Search for the cell housing the specified text and yield its (x, y) center coordinate. 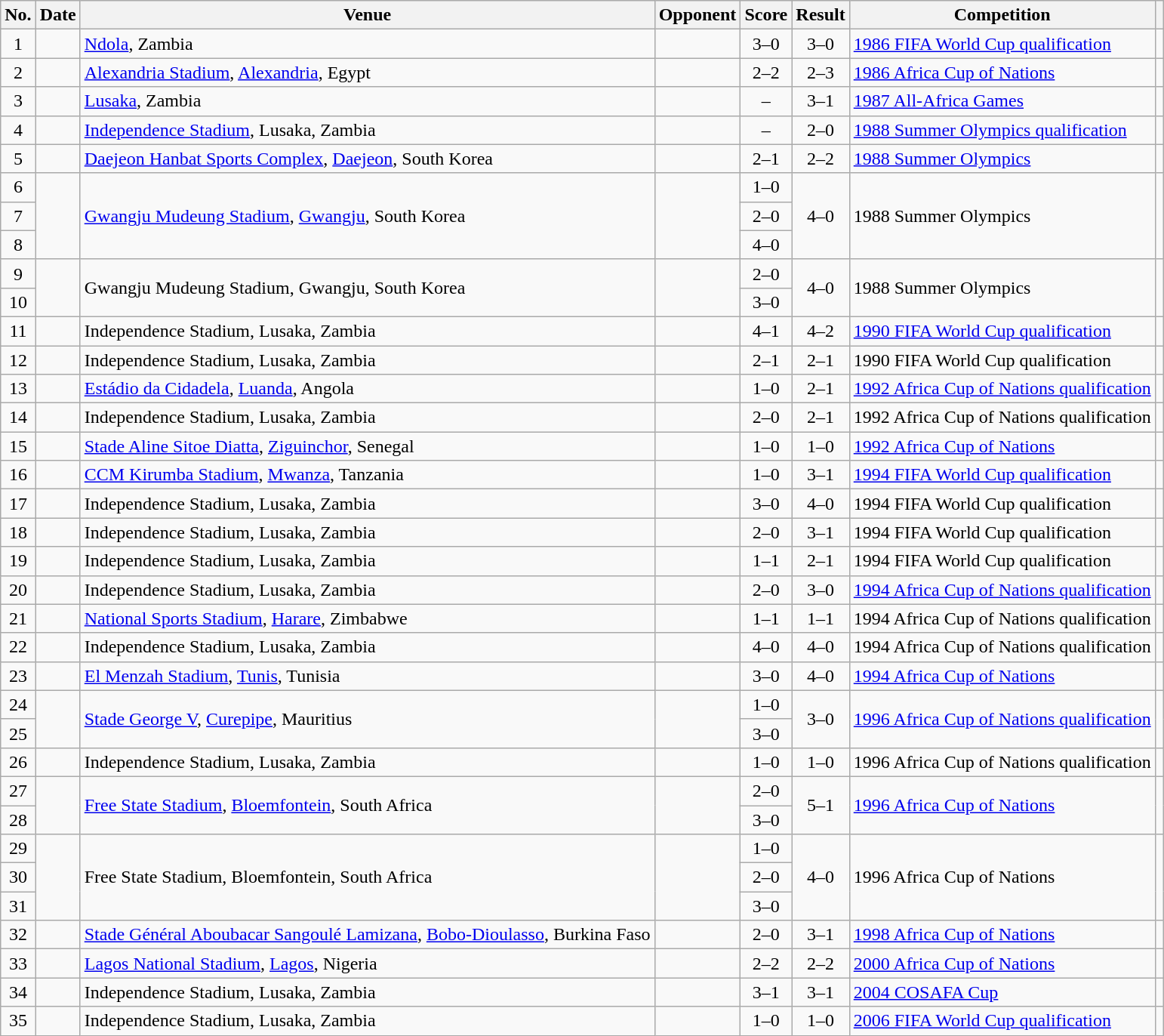
13 (18, 389)
1987 All-Africa Games (1002, 101)
National Sports Stadium, Harare, Zimbabwe (367, 618)
32 (18, 935)
25 (18, 733)
1998 Africa Cup of Nations (1002, 935)
15 (18, 446)
3 (18, 101)
Alexandria Stadium, Alexandria, Egypt (367, 72)
20 (18, 590)
7 (18, 216)
22 (18, 647)
24 (18, 705)
Daejeon Hanbat Sports Complex, Daejeon, South Korea (367, 159)
1992 Africa Cup of Nations (1002, 446)
10 (18, 302)
Opponent (697, 15)
Stade Aline Sitoe Diatta, Ziguinchor, Senegal (367, 446)
12 (18, 360)
Lagos National Stadium, Lagos, Nigeria (367, 964)
Stade George V, Curepipe, Mauritius (367, 719)
30 (18, 877)
CCM Kirumba Stadium, Mwanza, Tanzania (367, 475)
Ndola, Zambia (367, 44)
5–1 (821, 805)
1986 Africa Cup of Nations (1002, 72)
35 (18, 1021)
4–2 (821, 331)
17 (18, 504)
5 (18, 159)
16 (18, 475)
21 (18, 618)
1994 Africa Cup of Nations (1002, 676)
28 (18, 819)
Estádio da Cidadela, Luanda, Angola (367, 389)
8 (18, 245)
9 (18, 273)
2006 FIFA World Cup qualification (1002, 1021)
4 (18, 130)
2004 COSAFA Cup (1002, 992)
27 (18, 791)
Stade Général Aboubacar Sangoulé Lamizana, Bobo-Dioulasso, Burkina Faso (367, 935)
33 (18, 964)
Competition (1002, 15)
1 (18, 44)
19 (18, 561)
Score (766, 15)
4–1 (766, 331)
1988 Summer Olympics qualification (1002, 130)
No. (18, 15)
Date (57, 15)
26 (18, 762)
18 (18, 532)
23 (18, 676)
11 (18, 331)
2000 Africa Cup of Nations (1002, 964)
Result (821, 15)
Venue (367, 15)
31 (18, 906)
2–3 (821, 72)
2 (18, 72)
Lusaka, Zambia (367, 101)
34 (18, 992)
El Menzah Stadium, Tunis, Tunisia (367, 676)
14 (18, 418)
6 (18, 187)
1986 FIFA World Cup qualification (1002, 44)
29 (18, 849)
